Provide the (x, y) coordinate of the cell's center where the given text is located.  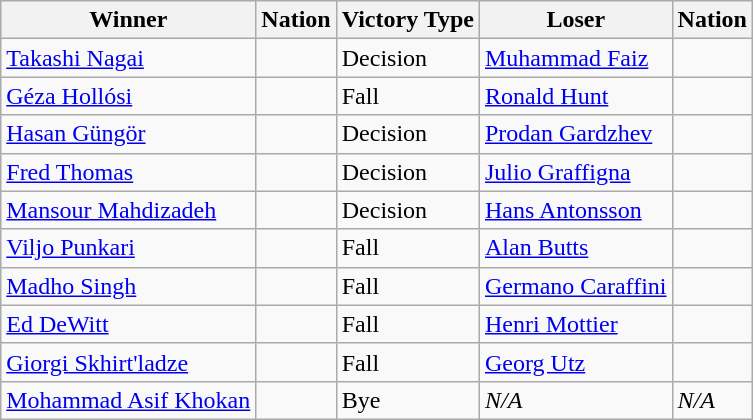
Victory Type (408, 20)
Viljo Punkari (128, 248)
Germano Caraffini (576, 286)
Prodan Gardzhev (576, 134)
Alan Butts (576, 248)
Muhammad Faiz (576, 58)
Ronald Hunt (576, 96)
Giorgi Skhirt'ladze (128, 362)
Julio Graffigna (576, 172)
Bye (408, 400)
Madho Singh (128, 286)
Georg Utz (576, 362)
Géza Hollósi (128, 96)
Fred Thomas (128, 172)
Winner (128, 20)
Henri Mottier (576, 324)
Takashi Nagai (128, 58)
Mansour Mahdizadeh (128, 210)
Hasan Güngör (128, 134)
Loser (576, 20)
Ed DeWitt (128, 324)
Hans Antonsson (576, 210)
Mohammad Asif Khokan (128, 400)
